Determine the (x, y) coordinate at the center of the cell enclosing the given text.  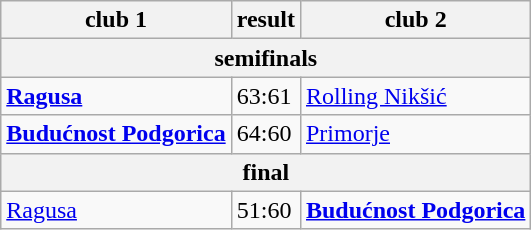
Rolling Nikšić (415, 96)
64:60 (266, 134)
club 1 (116, 20)
Primorje (415, 134)
51:60 (266, 210)
result (266, 20)
final (266, 172)
club 2 (415, 20)
semifinals (266, 58)
63:61 (266, 96)
